Capture the cell that displays the provided text and extract its (X, Y) central coordinate. 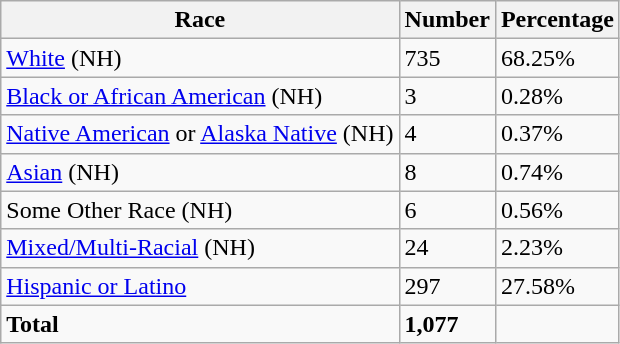
4 (447, 134)
White (NH) (200, 58)
27.58% (557, 286)
Native American or Alaska Native (NH) (200, 134)
2.23% (557, 248)
68.25% (557, 58)
Number (447, 20)
6 (447, 210)
Percentage (557, 20)
3 (447, 96)
297 (447, 286)
0.74% (557, 172)
0.37% (557, 134)
Total (200, 324)
Black or African American (NH) (200, 96)
8 (447, 172)
0.28% (557, 96)
0.56% (557, 210)
Some Other Race (NH) (200, 210)
735 (447, 58)
Mixed/Multi-Racial (NH) (200, 248)
Race (200, 20)
1,077 (447, 324)
Hispanic or Latino (200, 286)
Asian (NH) (200, 172)
24 (447, 248)
